Scan for the cell matching the given text and deliver its (x, y) coordinate at center. 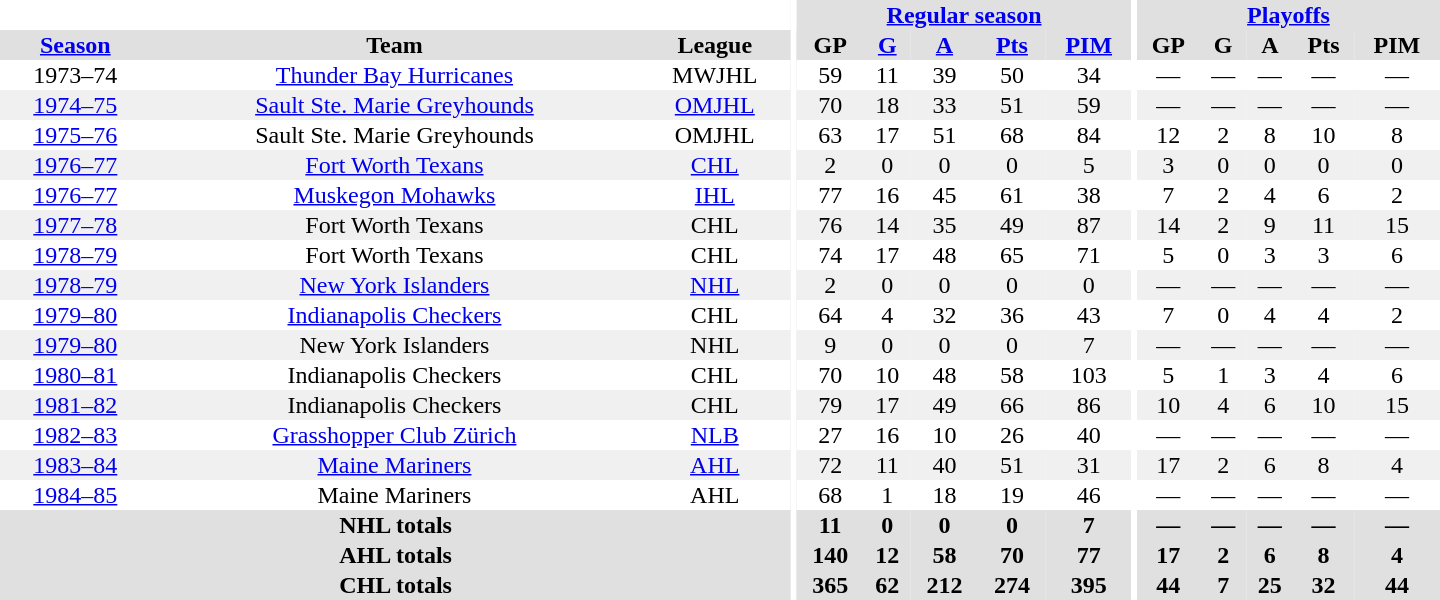
79 (830, 405)
MWJHL (714, 75)
1977–78 (76, 225)
League (714, 45)
1984–85 (76, 495)
1973–74 (76, 75)
45 (945, 195)
62 (888, 585)
66 (1012, 405)
IHL (714, 195)
1975–76 (76, 135)
26 (1012, 435)
365 (830, 585)
1974–75 (76, 105)
Team (395, 45)
31 (1089, 465)
50 (1012, 75)
1982–83 (76, 435)
Regular season (964, 15)
19 (1012, 495)
25 (1270, 585)
395 (1089, 585)
CHL totals (396, 585)
1983–84 (76, 465)
Thunder Bay Hurricanes (395, 75)
33 (945, 105)
71 (1089, 255)
140 (830, 555)
34 (1089, 75)
27 (830, 435)
39 (945, 75)
64 (830, 315)
72 (830, 465)
NHL totals (396, 525)
274 (1012, 585)
46 (1089, 495)
Playoffs (1288, 15)
61 (1012, 195)
Season (76, 45)
76 (830, 225)
87 (1089, 225)
212 (945, 585)
43 (1089, 315)
86 (1089, 405)
103 (1089, 375)
NLB (714, 435)
1980–81 (76, 375)
Grasshopper Club Zürich (395, 435)
84 (1089, 135)
65 (1012, 255)
1981–82 (76, 405)
AHL totals (396, 555)
38 (1089, 195)
35 (945, 225)
63 (830, 135)
36 (1012, 315)
Muskegon Mohawks (395, 195)
74 (830, 255)
